Identify which cell holds the provided text, then report its [x, y] central coordinate. 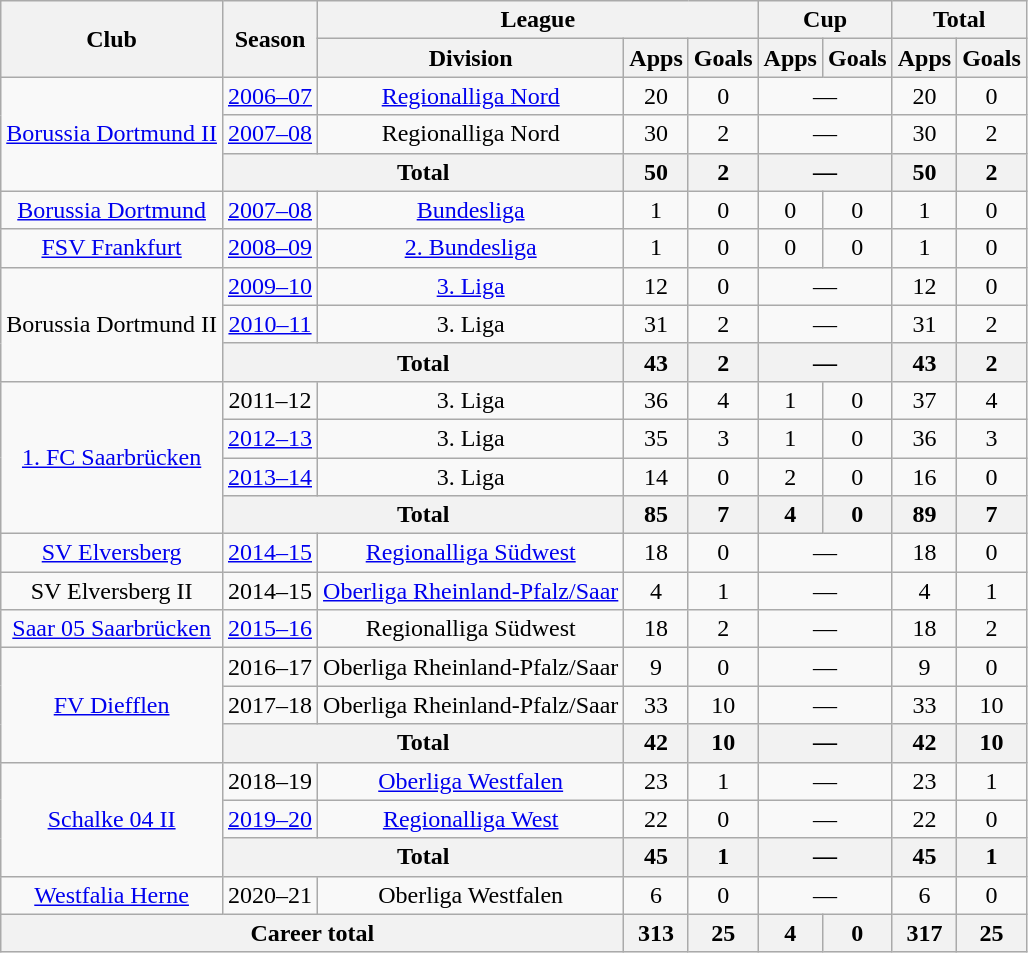
FSV Frankfurt [112, 248]
Bundesliga [471, 210]
2016–17 [270, 667]
FV Diefflen [112, 705]
Career total [312, 933]
14 [656, 477]
2019–20 [270, 819]
2013–14 [270, 477]
35 [656, 438]
Schalke 04 II [112, 819]
Club [112, 39]
2015–16 [270, 629]
2. Bundesliga [471, 248]
2011–12 [270, 400]
2012–13 [270, 438]
37 [924, 400]
1. FC Saarbrücken [112, 457]
Saar 05 Saarbrücken [112, 629]
2018–19 [270, 781]
Season [270, 39]
16 [924, 477]
317 [924, 933]
Regionalliga West [471, 819]
SV Elversberg [112, 553]
2020–21 [270, 895]
2008–09 [270, 248]
313 [656, 933]
89 [924, 515]
2006–07 [270, 96]
Westfalia Herne [112, 895]
Borussia Dortmund [112, 210]
SV Elversberg II [112, 591]
Cup [825, 20]
League [538, 20]
2017–18 [270, 705]
Division [471, 58]
2010–11 [270, 324]
2009–10 [270, 286]
85 [656, 515]
